Find where the given text appears and provide that cell's center as (x, y) coordinate. 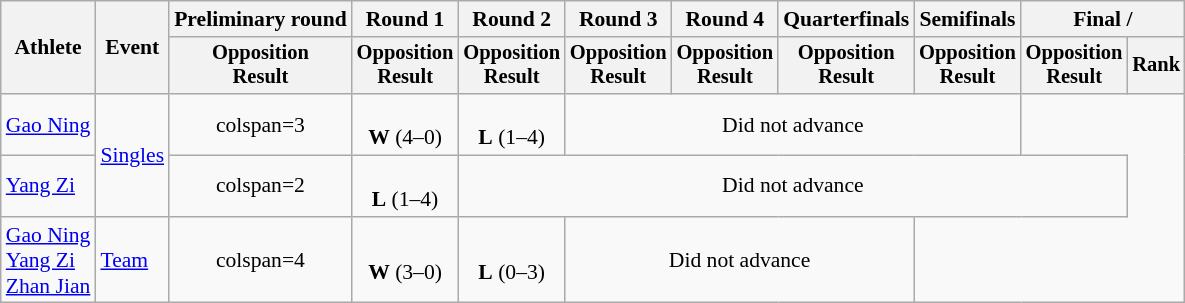
colspan=2 (260, 186)
W (4–0) (406, 124)
Round 4 (726, 19)
Singles (132, 155)
Round 3 (618, 19)
colspan=3 (260, 124)
Event (132, 48)
Rank (1156, 66)
Round 1 (406, 19)
Round 2 (512, 19)
Preliminary round (260, 19)
Semifinals (968, 19)
Final / (1103, 19)
Athlete (48, 48)
Gao Ning (48, 124)
Quarterfinals (846, 19)
Yang Zi (48, 186)
